Pinpoint the cell where the given text exists, returning its [X, Y] midpoint coordinate. 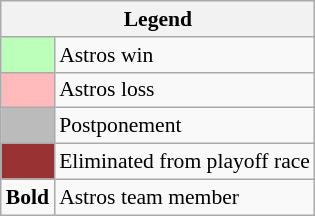
Eliminated from playoff race [184, 162]
Astros team member [184, 197]
Astros win [184, 55]
Bold [28, 197]
Legend [158, 19]
Astros loss [184, 90]
Postponement [184, 126]
